Locate the cell with the specified text and output its (X, Y) center coordinate. 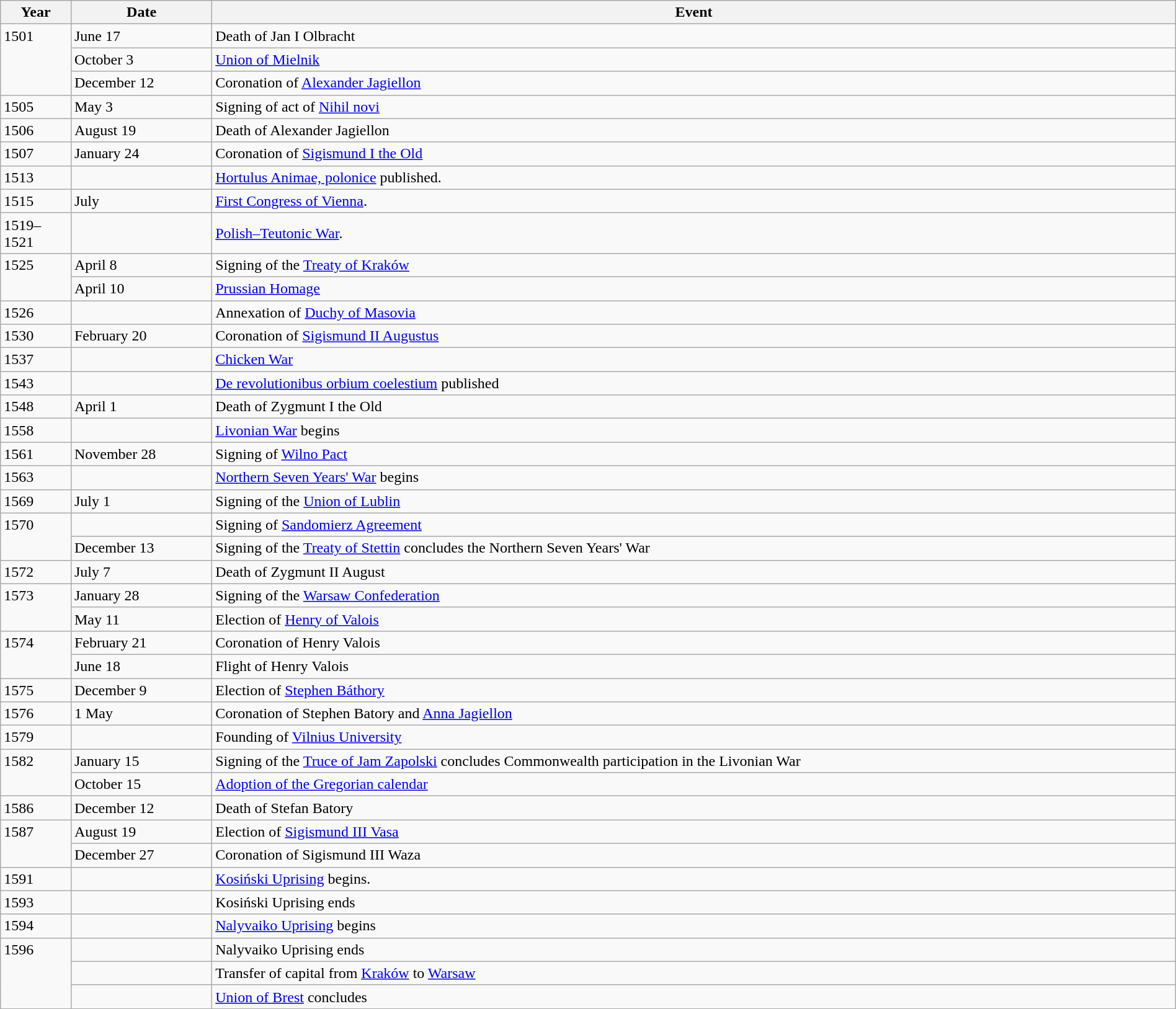
May 3 (141, 107)
1587 (36, 843)
Coronation of Henry Valois (694, 642)
Northern Seven Years' War begins (694, 478)
Adoption of the Gregorian calendar (694, 785)
Kosiński Uprising ends (694, 902)
November 28 (141, 454)
July (141, 201)
April 8 (141, 265)
Signing of Sandomierz Agreement (694, 525)
June 18 (141, 666)
February 21 (141, 642)
1501 (36, 60)
Coronation of Alexander Jagiellon (694, 83)
1574 (36, 654)
Transfer of capital from Kraków to Warsaw (694, 973)
May 11 (141, 619)
1530 (36, 336)
Signing of Wilno Pact (694, 454)
Signing of the Treaty of Stettin concludes the Northern Seven Years' War (694, 548)
Death of Stefan Batory (694, 808)
April 1 (141, 407)
1575 (36, 690)
De revolutionibus orbium coelestium published (694, 383)
Prussian Homage (694, 288)
1594 (36, 926)
1596 (36, 973)
Kosiński Uprising begins. (694, 879)
1563 (36, 478)
Livonian War begins (694, 430)
December 9 (141, 690)
October 3 (141, 60)
1573 (36, 607)
Date (141, 12)
June 17 (141, 36)
Flight of Henry Valois (694, 666)
January 28 (141, 595)
1558 (36, 430)
Nalyvaiko Uprising begins (694, 926)
1593 (36, 902)
1572 (36, 572)
First Congress of Vienna. (694, 201)
Signing of the Truce of Jam Zapolski concludes Commonwealth participation in the Livonian War (694, 761)
1586 (36, 808)
1519–1521 (36, 233)
Death of Alexander Jagiellon (694, 130)
January 24 (141, 154)
1561 (36, 454)
Year (36, 12)
1582 (36, 773)
Signing of act of Nihil novi (694, 107)
Polish–Teutonic War. (694, 233)
Election of Henry of Valois (694, 619)
Coronation of Stephen Batory and Anna Jagiellon (694, 714)
1537 (36, 360)
Event (694, 12)
1506 (36, 130)
1543 (36, 383)
April 10 (141, 288)
1 May (141, 714)
December 27 (141, 855)
Death of Jan I Olbracht (694, 36)
October 15 (141, 785)
Election of Stephen Báthory (694, 690)
December 13 (141, 548)
1579 (36, 737)
Coronation of Sigismund III Waza (694, 855)
1548 (36, 407)
1526 (36, 312)
Union of Brest concludes (694, 997)
February 20 (141, 336)
1515 (36, 201)
1576 (36, 714)
January 15 (141, 761)
July 1 (141, 501)
Coronation of Sigismund I the Old (694, 154)
1507 (36, 154)
1513 (36, 177)
Hortulus Animae, polonice published. (694, 177)
1591 (36, 879)
1525 (36, 277)
Election of Sigismund III Vasa (694, 832)
1570 (36, 536)
July 7 (141, 572)
Signing of the Union of Lublin (694, 501)
Coronation of Sigismund II Augustus (694, 336)
Signing of the Treaty of Kraków (694, 265)
Chicken War (694, 360)
Death of Zygmunt II August (694, 572)
Signing of the Warsaw Confederation (694, 595)
1505 (36, 107)
Union of Mielnik (694, 60)
Nalyvaiko Uprising ends (694, 949)
Founding of Vilnius University (694, 737)
Annexation of Duchy of Masovia (694, 312)
Death of Zygmunt I the Old (694, 407)
1569 (36, 501)
